Determine the (X, Y) coordinate at the center of the cell enclosing the given text.  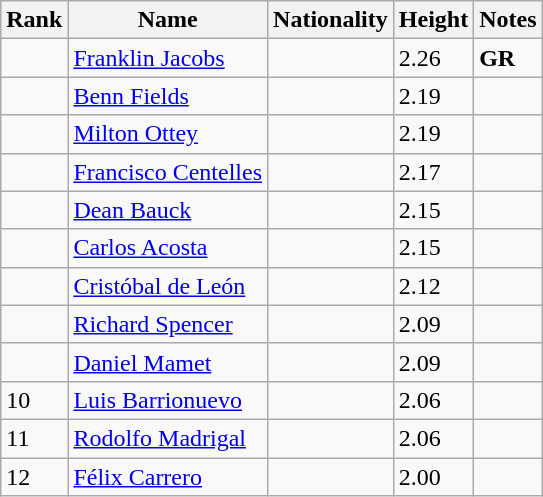
Richard Spencer (168, 324)
11 (34, 438)
Daniel Mamet (168, 362)
2.00 (433, 477)
Luis Barrionuevo (168, 400)
Cristóbal de León (168, 286)
Benn Fields (168, 96)
Height (433, 20)
Félix Carrero (168, 477)
Carlos Acosta (168, 248)
Name (168, 20)
Rodolfo Madrigal (168, 438)
12 (34, 477)
2.17 (433, 172)
Franklin Jacobs (168, 58)
2.26 (433, 58)
Nationality (331, 20)
GR (508, 58)
Milton Ottey (168, 134)
10 (34, 400)
2.12 (433, 286)
Dean Bauck (168, 210)
Francisco Centelles (168, 172)
Notes (508, 20)
Rank (34, 20)
